Capture the cell that displays the provided text and extract its [X, Y] central coordinate. 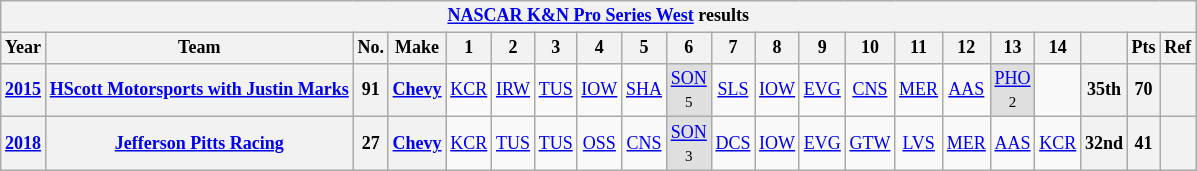
9 [822, 48]
SON5 [688, 90]
70 [1144, 90]
91 [370, 90]
1 [469, 48]
Year [24, 48]
NASCAR K&N Pro Series West results [598, 16]
Make [417, 48]
11 [919, 48]
14 [1058, 48]
Team [199, 48]
DCS [733, 144]
41 [1144, 144]
3 [556, 48]
35th [1104, 90]
2015 [24, 90]
OSS [600, 144]
6 [688, 48]
Jefferson Pitts Racing [199, 144]
Pts [1144, 48]
27 [370, 144]
10 [870, 48]
2018 [24, 144]
SLS [733, 90]
12 [966, 48]
Ref [1178, 48]
LVS [919, 144]
SHA [644, 90]
4 [600, 48]
GTW [870, 144]
32nd [1104, 144]
2 [514, 48]
SON3 [688, 144]
5 [644, 48]
HScott Motorsports with Justin Marks [199, 90]
7 [733, 48]
13 [1012, 48]
IRW [514, 90]
8 [778, 48]
No. [370, 48]
PHO2 [1012, 90]
